Scan for the cell matching the given text and deliver its [X, Y] coordinate at center. 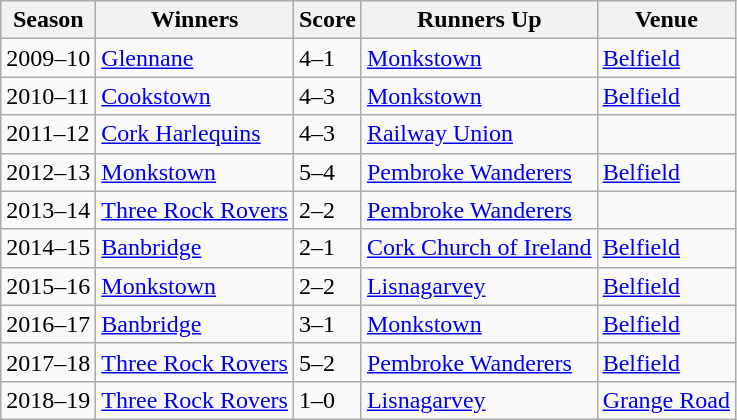
3–1 [327, 324]
Score [327, 20]
Cork Harlequins [195, 134]
1–0 [327, 400]
4–1 [327, 58]
Glennane [195, 58]
Runners Up [479, 20]
Season [48, 20]
Winners [195, 20]
Cookstown [195, 96]
2010–11 [48, 96]
2013–14 [48, 210]
2015–16 [48, 286]
2–1 [327, 248]
Venue [666, 20]
2009–10 [48, 58]
2017–18 [48, 362]
2012–13 [48, 172]
5–2 [327, 362]
2014–15 [48, 248]
Cork Church of Ireland [479, 248]
Grange Road [666, 400]
Railway Union [479, 134]
2011–12 [48, 134]
2016–17 [48, 324]
5–4 [327, 172]
2018–19 [48, 400]
